Scan for the cell matching the given text and deliver its [X, Y] coordinate at center. 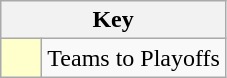
Teams to Playoffs [134, 58]
Key [114, 20]
